Determine the [X, Y] coordinate at the center of the cell enclosing the given text.  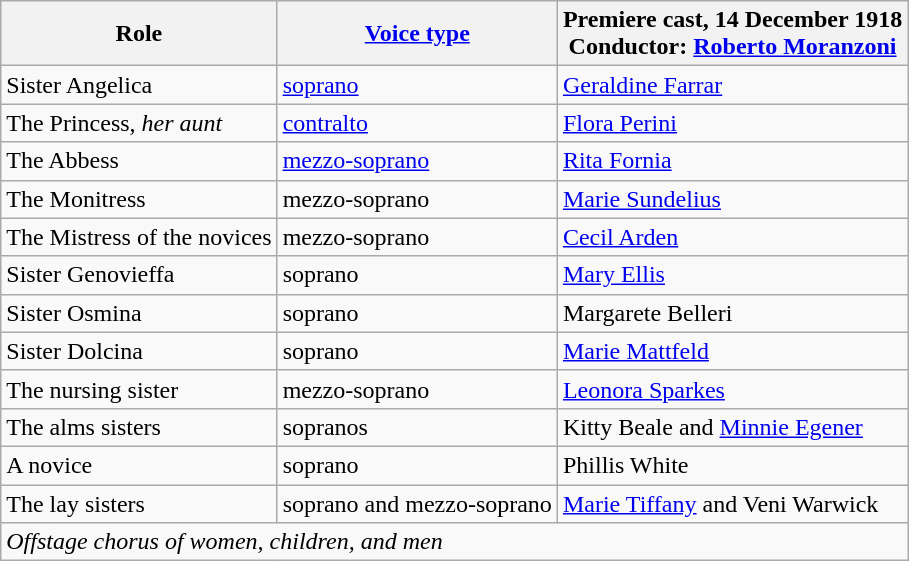
Margarete Belleri [732, 313]
Offstage chorus of women, children, and men [454, 542]
Leonora Sparkes [732, 389]
Voice type [417, 34]
Sister Angelica [139, 85]
Marie Mattfeld [732, 351]
Role [139, 34]
soprano and mezzo-soprano [417, 503]
Mary Ellis [732, 275]
Premiere cast, 14 December 1918Conductor: Roberto Moranzoni [732, 34]
contralto [417, 123]
Marie Sundelius [732, 199]
sopranos [417, 427]
Kitty Beale and Minnie Egener [732, 427]
The Abbess [139, 161]
Sister Dolcina [139, 351]
The lay sisters [139, 503]
The nursing sister [139, 389]
Geraldine Farrar [732, 85]
Sister Osmina [139, 313]
The Mistress of the novices [139, 237]
A novice [139, 465]
The alms sisters [139, 427]
Cecil Arden [732, 237]
The Monitress [139, 199]
Flora Perini [732, 123]
Rita Fornia [732, 161]
The Princess, her aunt [139, 123]
Marie Tiffany and Veni Warwick [732, 503]
Phillis White [732, 465]
Sister Genovieffa [139, 275]
